For the text-containing cell, return its midpoint in (x, y) coordinate format. 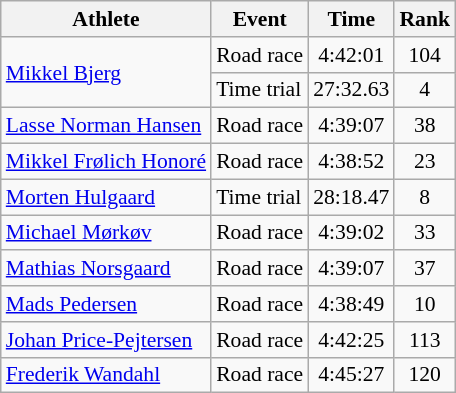
113 (424, 340)
23 (424, 162)
Event (260, 19)
Michael Mørkøv (106, 233)
Mikkel Bjerg (106, 72)
4:42:25 (351, 340)
28:18.47 (351, 197)
Mathias Norsgaard (106, 269)
8 (424, 197)
4:45:27 (351, 375)
Time (351, 19)
Lasse Norman Hansen (106, 126)
Frederik Wandahl (106, 375)
10 (424, 304)
Johan Price-Pejtersen (106, 340)
4:39:02 (351, 233)
38 (424, 126)
Mikkel Frølich Honoré (106, 162)
120 (424, 375)
4:38:49 (351, 304)
37 (424, 269)
27:32.63 (351, 90)
4:38:52 (351, 162)
4:42:01 (351, 55)
104 (424, 55)
Athlete (106, 19)
33 (424, 233)
Mads Pedersen (106, 304)
Morten Hulgaard (106, 197)
4 (424, 90)
Rank (424, 19)
